Locate the cell with the specified text and output its [X, Y] center coordinate. 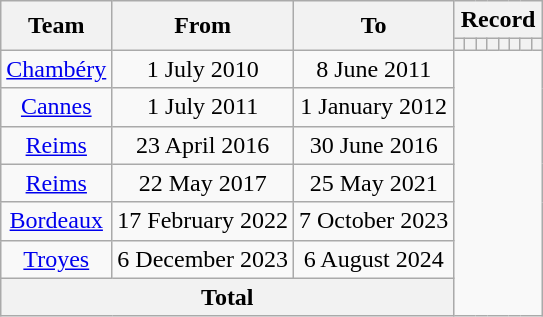
Bordeaux [56, 221]
From [203, 26]
1 January 2012 [374, 107]
1 July 2011 [203, 107]
22 May 2017 [203, 183]
Record [498, 20]
Team [56, 26]
17 February 2022 [203, 221]
1 July 2010 [203, 69]
Total [228, 297]
30 June 2016 [374, 145]
7 October 2023 [374, 221]
6 August 2024 [374, 259]
25 May 2021 [374, 183]
23 April 2016 [203, 145]
Troyes [56, 259]
Cannes [56, 107]
8 June 2011 [374, 69]
6 December 2023 [203, 259]
Chambéry [56, 69]
To [374, 26]
